Find where the given text appears and provide that cell's center as [x, y] coordinate. 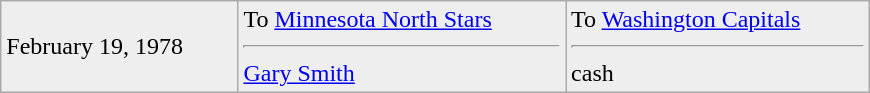
February 19, 1978 [120, 47]
To Minnesota North StarsGary Smith [402, 47]
To Washington Capitalscash [718, 47]
